Find where the given text appears and provide that cell's center as (X, Y) coordinate. 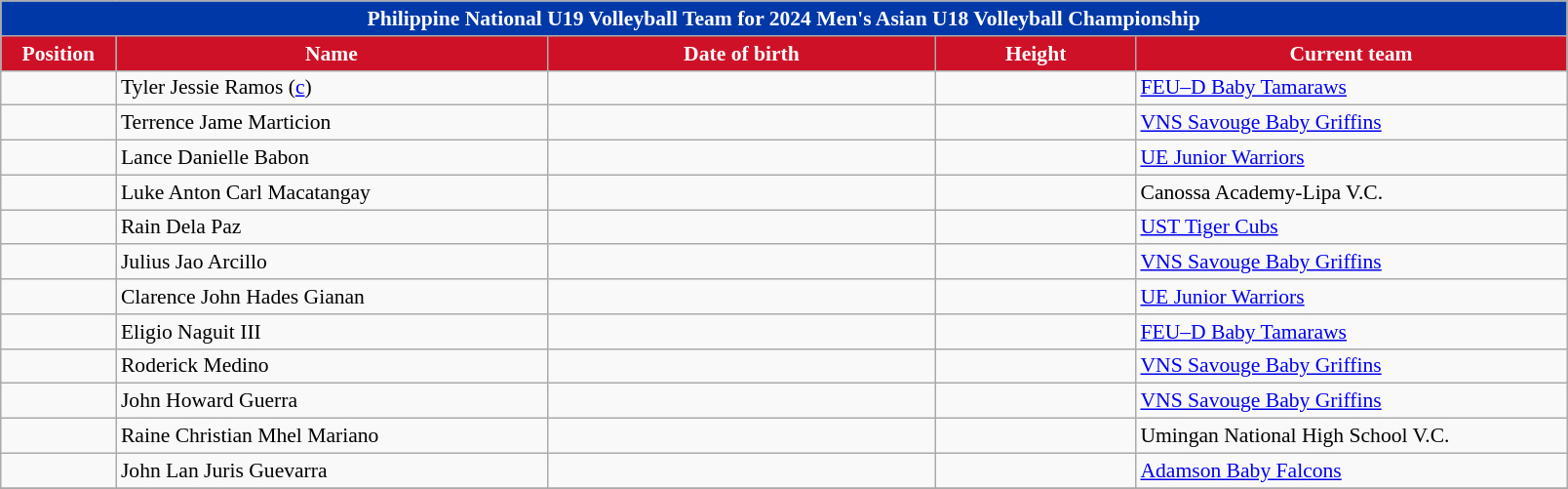
Height (1036, 54)
Roderick Medino (332, 366)
Raine Christian Mhel Mariano (332, 436)
UST Tiger Cubs (1351, 227)
Canossa Academy-Lipa V.C. (1351, 192)
Lance Danielle Babon (332, 158)
Clarence John Hades Gianan (332, 297)
Current team (1351, 54)
Philippine National U19 Volleyball Team for 2024 Men's Asian U18 Volleyball Championship (784, 19)
Luke Anton Carl Macatangay (332, 192)
Adamson Baby Falcons (1351, 470)
Rain Dela Paz (332, 227)
Name (332, 54)
John Howard Guerra (332, 401)
Date of birth (741, 54)
Umingan National High School V.C. (1351, 436)
Julius Jao Arcillo (332, 263)
Position (59, 54)
Eligio Naguit III (332, 332)
Tyler Jessie Ramos (c) (332, 88)
John Lan Juris Guevarra (332, 470)
Terrence Jame Marticion (332, 123)
